Output the [x, y] coordinate of the center of the cell containing the given text.  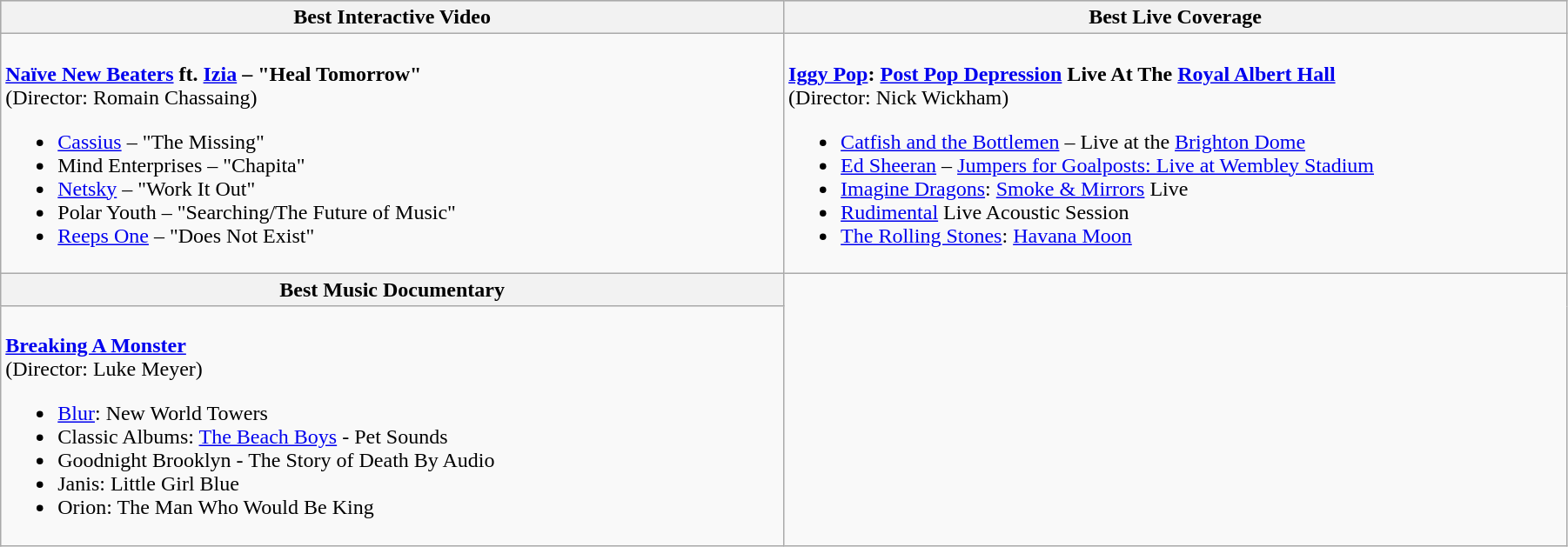
Best Music Documentary [392, 290]
Best Live Coverage [1176, 17]
Best Interactive Video [392, 17]
